Capture the cell that displays the provided text and extract its (x, y) central coordinate. 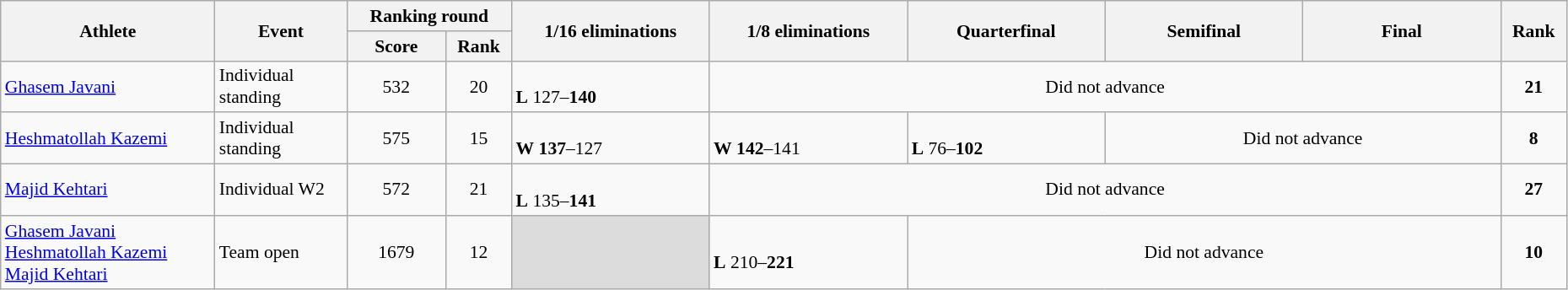
Athlete (108, 30)
532 (396, 86)
L 135–141 (611, 191)
Ranking round (428, 16)
20 (478, 86)
8 (1533, 138)
Ghasem JavaniHeshmatollah KazemiMajid Kehtari (108, 253)
L 210–221 (808, 253)
Team open (281, 253)
Final (1402, 30)
L 127–140 (611, 86)
Ghasem Javani (108, 86)
10 (1533, 253)
Semifinal (1204, 30)
1/16 eliminations (611, 30)
27 (1533, 191)
1679 (396, 253)
1/8 eliminations (808, 30)
15 (478, 138)
575 (396, 138)
Heshmatollah Kazemi (108, 138)
Score (396, 46)
W 142–141 (808, 138)
Majid Kehtari (108, 191)
Individual W2 (281, 191)
12 (478, 253)
572 (396, 191)
Event (281, 30)
W 137–127 (611, 138)
L 76–102 (1007, 138)
Quarterfinal (1007, 30)
